Search for the cell housing the specified text and yield its (x, y) center coordinate. 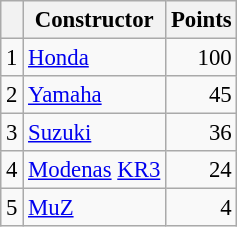
5 (12, 208)
Constructor (94, 20)
100 (202, 58)
36 (202, 133)
24 (202, 170)
Modenas KR3 (94, 170)
Yamaha (94, 95)
Suzuki (94, 133)
3 (12, 133)
1 (12, 58)
45 (202, 95)
2 (12, 95)
Points (202, 20)
Honda (94, 58)
MuZ (94, 208)
